Capture the cell that displays the provided text and extract its [x, y] central coordinate. 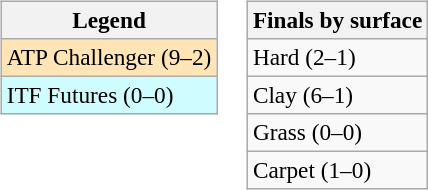
Legend [108, 20]
Grass (0–0) [337, 133]
ATP Challenger (9–2) [108, 57]
Hard (2–1) [337, 57]
Carpet (1–0) [337, 171]
Clay (6–1) [337, 95]
ITF Futures (0–0) [108, 95]
Finals by surface [337, 20]
